Detect which cell encompasses the target text, then output its [x, y] center coordinate. 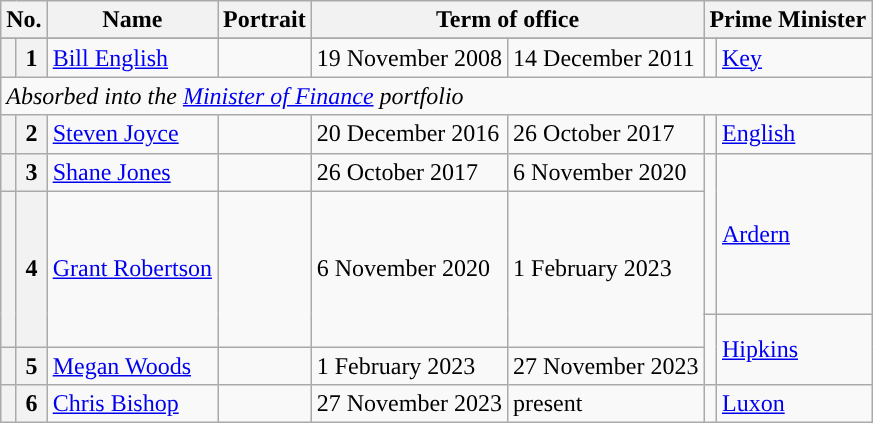
Name [132, 20]
2 [32, 134]
3 [32, 172]
1 [32, 58]
4 [32, 269]
present [606, 404]
Shane Jones [132, 172]
No. [24, 20]
Megan Woods [132, 366]
Term of office [508, 20]
Key [794, 58]
Chris Bishop [132, 404]
6 [32, 404]
Portrait [265, 20]
Ardern [794, 234]
14 December 2011 [606, 58]
Luxon [794, 404]
19 November 2008 [409, 58]
Prime Minister [788, 20]
5 [32, 366]
Absorbed into the Minister of Finance portfolio [436, 96]
Bill English [132, 58]
Steven Joyce [132, 134]
Grant Robertson [132, 269]
20 December 2016 [409, 134]
Hipkins [794, 350]
English [794, 134]
